Capture the cell that displays the provided text and extract its [X, Y] central coordinate. 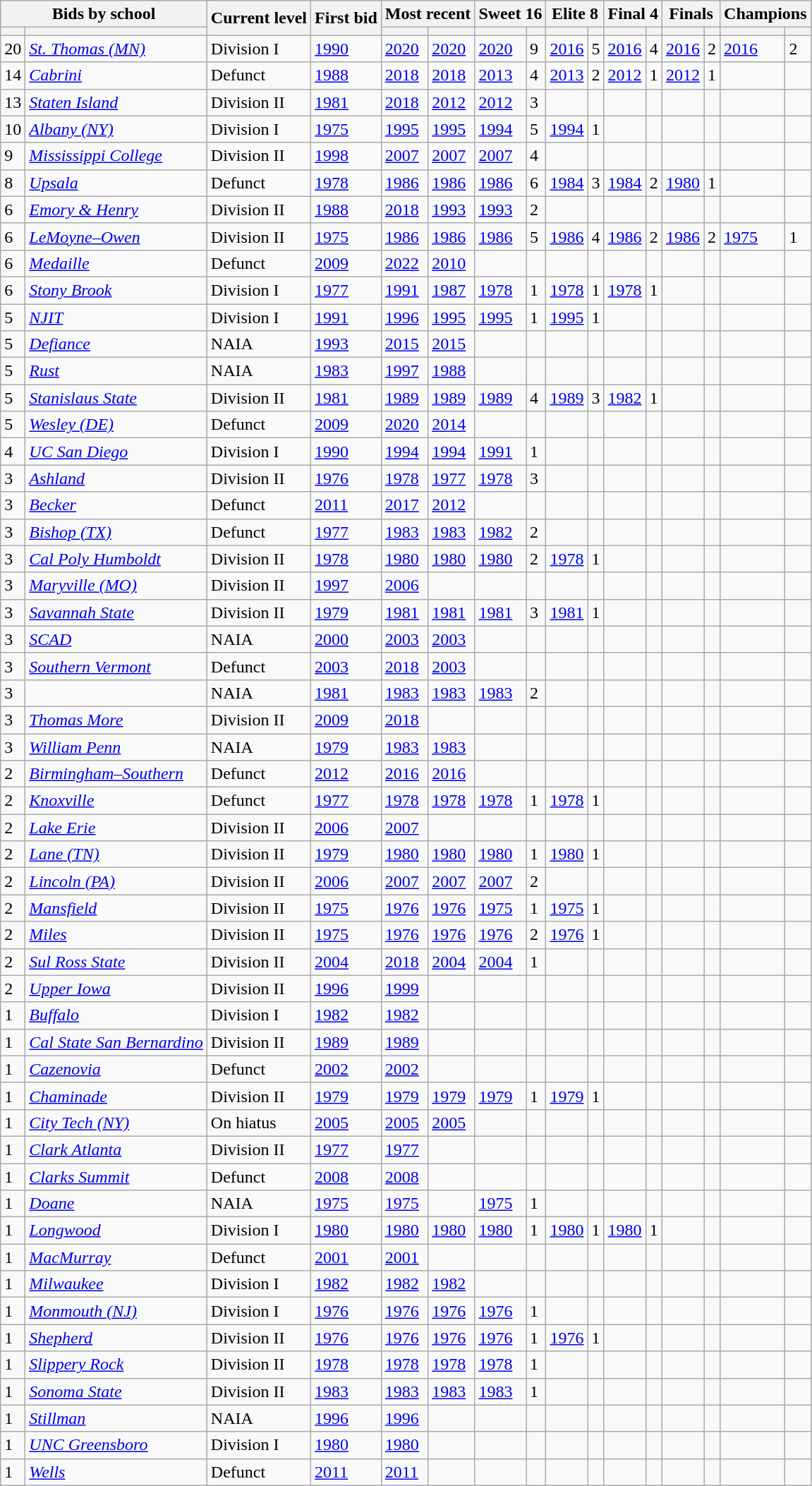
Mansfield [116, 908]
Becker [116, 505]
14 [13, 75]
Monmouth (NJ) [116, 1311]
Cabrini [116, 75]
Final 4 [633, 14]
Defiance [116, 344]
Stillman [116, 1418]
Cazenovia [116, 1069]
Stony Brook [116, 290]
1987 [452, 290]
St. Thomas (MN) [116, 49]
Albany (NY) [116, 129]
Wells [116, 1472]
NJIT [116, 317]
Lake Erie [116, 828]
Savannah State [116, 612]
Stanislaus State [116, 398]
8 [13, 183]
Mississippi College [116, 156]
Lincoln (PA) [116, 881]
Sonoma State [116, 1391]
10 [13, 129]
Buffalo [116, 1015]
1999 [404, 989]
Elite 8 [575, 14]
Thomas More [116, 720]
Southern Vermont [116, 666]
Bishop (TX) [116, 532]
2010 [452, 263]
Longwood [116, 1231]
Rust [116, 371]
City Tech (NY) [116, 1123]
First bid [346, 18]
Sweet 16 [511, 14]
Maryville (MO) [116, 586]
SCAD [116, 639]
Upsala [116, 183]
Medaille [116, 263]
Sul Ross State [116, 962]
Upper Iowa [116, 989]
2014 [452, 425]
Current level [258, 18]
On hiatus [258, 1123]
William Penn [116, 747]
UNC Greensboro [116, 1445]
2017 [404, 505]
2022 [404, 263]
Milwaukee [116, 1284]
Birmingham–Southern [116, 774]
LeMoyne–Owen [116, 236]
1998 [346, 156]
Finals [691, 14]
Ashland [116, 478]
Knoxville [116, 801]
Staten Island [116, 102]
13 [13, 102]
Cal Poly Humboldt [116, 559]
2000 [346, 639]
Shepherd [116, 1338]
Cal State San Bernardino [116, 1042]
Bids by school [104, 14]
Slippery Rock [116, 1365]
Chaminade [116, 1096]
Clarks Summit [116, 1176]
Wesley (DE) [116, 425]
Most recent [428, 14]
Clark Atlanta [116, 1149]
UC San Diego [116, 452]
Emory & Henry [116, 210]
Champions [765, 14]
Miles [116, 935]
MacMurray [116, 1257]
20 [13, 49]
Doane [116, 1204]
Lane (TN) [116, 854]
